Provide the [X, Y] coordinate of the cell's center where the given text is located.  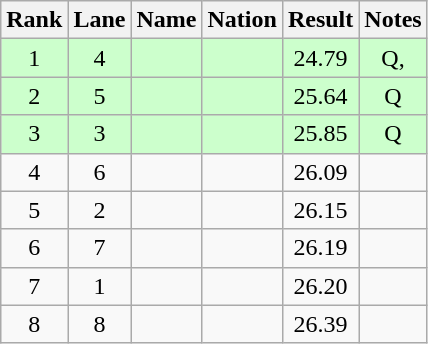
Rank [34, 20]
Nation [242, 20]
25.64 [320, 96]
25.85 [320, 134]
Lane [100, 20]
26.09 [320, 172]
26.20 [320, 286]
Name [166, 20]
Result [320, 20]
24.79 [320, 58]
Notes [393, 20]
26.19 [320, 248]
26.39 [320, 324]
Q, [393, 58]
26.15 [320, 210]
